Locate the cell with the specified text and output its (x, y) center coordinate. 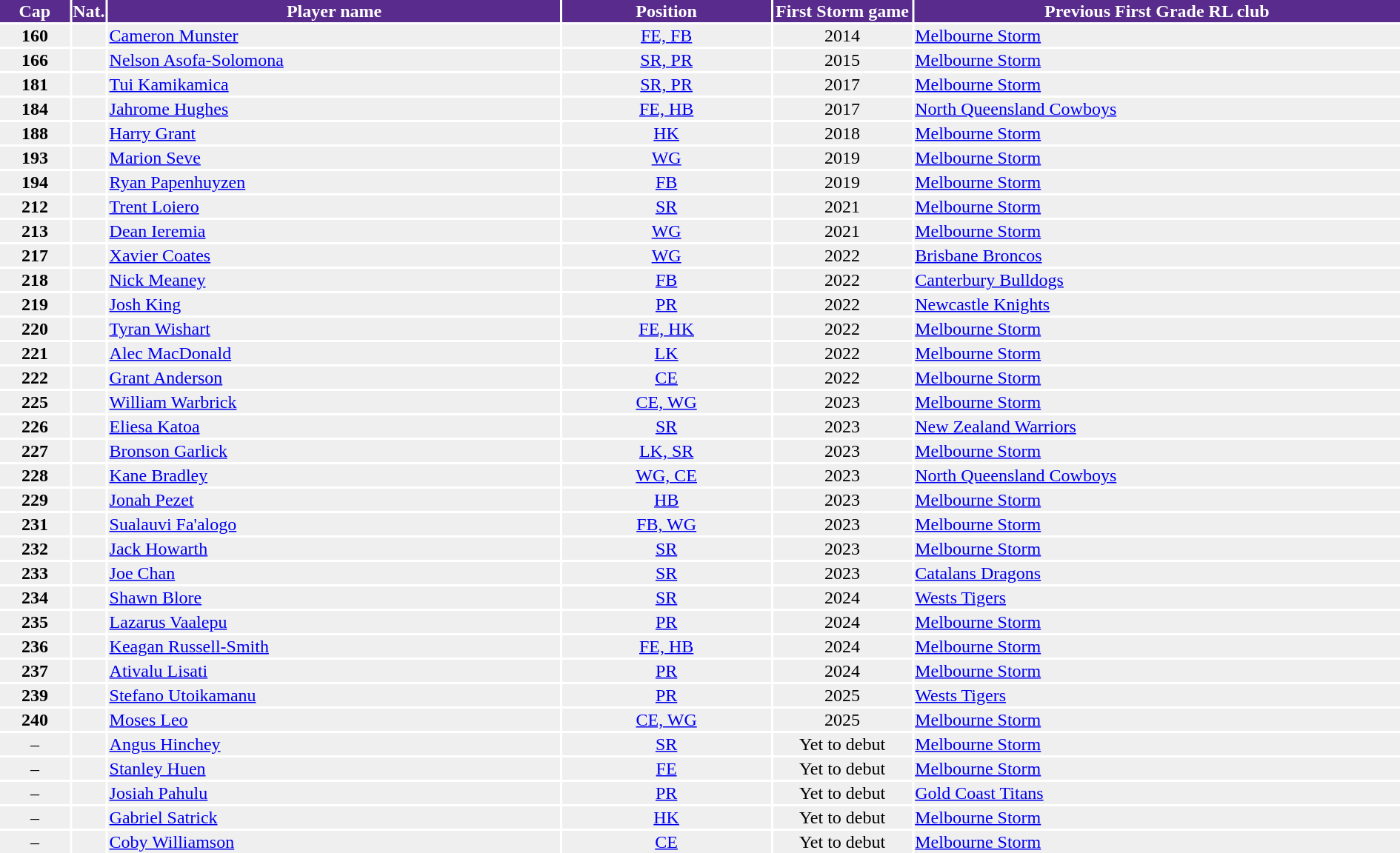
Newcastle Knights (1157, 304)
231 (35, 524)
Nat. (89, 11)
Position (667, 11)
2018 (842, 133)
Josh King (334, 304)
218 (35, 280)
217 (35, 255)
Moses Leo (334, 720)
Joe Chan (334, 573)
LK, SR (667, 451)
Jahrome Hughes (334, 109)
Keagan Russell-Smith (334, 646)
Lazarus Vaalepu (334, 622)
FB, WG (667, 524)
212 (35, 207)
236 (35, 646)
Tyran Wishart (334, 329)
234 (35, 598)
Tui Kamikamica (334, 84)
Nelson Asofa-Solomona (334, 60)
FE, FB (667, 36)
Sualauvi Fa'alogo (334, 524)
Gabriel Satrick (334, 817)
181 (35, 84)
Harry Grant (334, 133)
Ryan Papenhuyzen (334, 182)
Ativalu Lisati (334, 671)
Canterbury Bulldogs (1157, 280)
237 (35, 671)
Coby Williamson (334, 842)
Shawn Blore (334, 598)
222 (35, 378)
LK (667, 353)
Cap (35, 11)
Angus Hinchey (334, 744)
Alec MacDonald (334, 353)
239 (35, 695)
Previous First Grade RL club (1157, 11)
Bronson Garlick (334, 451)
Stefano Utoikamanu (334, 695)
Player name (334, 11)
219 (35, 304)
233 (35, 573)
Cameron Munster (334, 36)
Jonah Pezet (334, 500)
William Warbrick (334, 402)
Trent Loiero (334, 207)
194 (35, 182)
227 (35, 451)
FE, HK (667, 329)
Jack Howarth (334, 549)
Marion Seve (334, 158)
221 (35, 353)
232 (35, 549)
235 (35, 622)
Nick Meaney (334, 280)
2014 (842, 36)
First Storm game (842, 11)
Xavier Coates (334, 255)
213 (35, 231)
Brisbane Broncos (1157, 255)
Dean Ieremia (334, 231)
188 (35, 133)
2015 (842, 60)
Stanley Huen (334, 769)
FE (667, 769)
229 (35, 500)
226 (35, 426)
Kane Bradley (334, 475)
220 (35, 329)
HB (667, 500)
228 (35, 475)
160 (35, 36)
Grant Anderson (334, 378)
Gold Coast Titans (1157, 793)
240 (35, 720)
184 (35, 109)
Eliesa Katoa (334, 426)
WG, CE (667, 475)
225 (35, 402)
Josiah Pahulu (334, 793)
193 (35, 158)
New Zealand Warriors (1157, 426)
166 (35, 60)
Catalans Dragons (1157, 573)
